Output the [X, Y] coordinate of the center of the cell containing the given text.  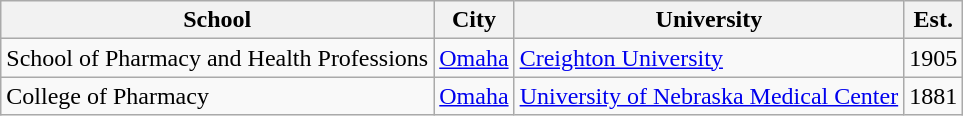
City [474, 20]
Est. [934, 20]
University [709, 20]
1881 [934, 96]
1905 [934, 58]
School of Pharmacy and Health Professions [218, 58]
College of Pharmacy [218, 96]
Creighton University [709, 58]
School [218, 20]
University of Nebraska Medical Center [709, 96]
